Pinpoint the cell where the given text exists, returning its (x, y) midpoint coordinate. 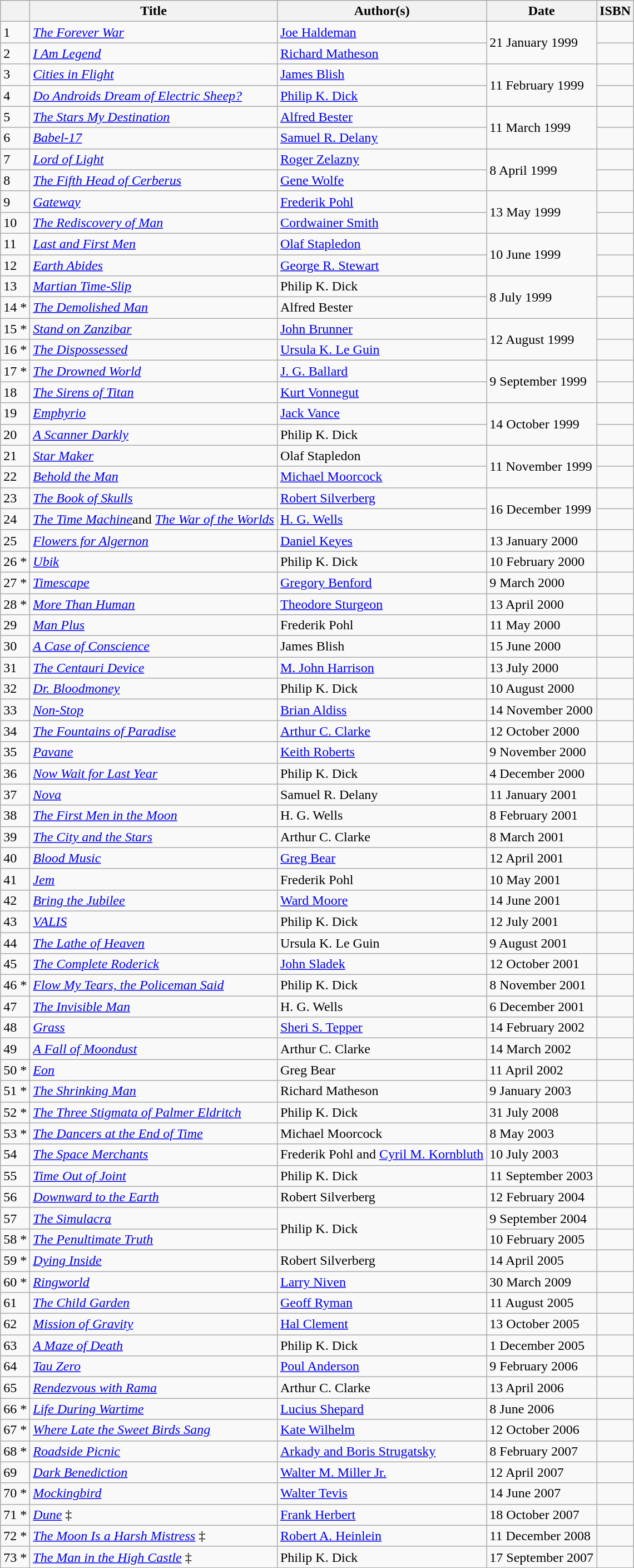
The Complete Roderick (153, 964)
The Centauri Device (153, 668)
Keith Roberts (382, 752)
The Man in the High Castle ‡ (153, 1557)
The Invisible Man (153, 1007)
Cordwainer Smith (382, 223)
The Book of Skulls (153, 498)
13 October 2005 (542, 1324)
17 September 2007 (542, 1557)
Do Androids Dream of Electric Sheep? (153, 96)
Flowers for Algernon (153, 540)
23 (16, 498)
10 July 2003 (542, 1155)
A Scanner Darkly (153, 435)
The Child Garden (153, 1303)
61 (16, 1303)
The Fifth Head of Cerberus (153, 180)
More Than Human (153, 604)
12 February 2004 (542, 1197)
10 June 1999 (542, 254)
44 (16, 943)
27 * (16, 583)
8 February 2001 (542, 816)
4 December 2000 (542, 773)
24 (16, 519)
10 August 2000 (542, 689)
59 * (16, 1260)
Frederik Pohl and Cyril M. Kornbluth (382, 1155)
28 * (16, 604)
Mockingbird (153, 1493)
14 April 2005 (542, 1260)
Nova (153, 795)
38 (16, 816)
Theodore Sturgeon (382, 604)
1 (16, 32)
54 (16, 1155)
14 November 2000 (542, 710)
72 * (16, 1536)
The Space Merchants (153, 1155)
58 * (16, 1239)
31 (16, 668)
A Case of Conscience (153, 647)
Flow My Tears, the Policeman Said (153, 985)
John Brunner (382, 329)
John Sladek (382, 964)
Robert A. Heinlein (382, 1536)
14 June 2007 (542, 1493)
9 September 1999 (542, 382)
11 December 2008 (542, 1536)
Frank Herbert (382, 1515)
Roger Zelazny (382, 159)
Behold the Man (153, 477)
19 (16, 413)
Ubik (153, 561)
69 (16, 1472)
46 * (16, 985)
31 July 2008 (542, 1112)
7 (16, 159)
Mission of Gravity (153, 1324)
8 July 1999 (542, 297)
11 September 2003 (542, 1176)
66 * (16, 1409)
34 (16, 731)
70 * (16, 1493)
Martian Time-Slip (153, 287)
J. G. Ballard (382, 371)
48 (16, 1028)
8 March 2001 (542, 837)
11 (16, 244)
8 May 2003 (542, 1133)
Time Out of Joint (153, 1176)
Where Late the Sweet Birds Sang (153, 1430)
21 January 1999 (542, 43)
Gregory Benford (382, 583)
The City and the Stars (153, 837)
21 (16, 456)
VALIS (153, 921)
George R. Stewart (382, 265)
The Simulacra (153, 1218)
51 * (16, 1091)
50 * (16, 1070)
Timescape (153, 583)
The Drowned World (153, 371)
16 December 1999 (542, 509)
56 (16, 1197)
11 April 2002 (542, 1070)
Life During Wartime (153, 1409)
The Dispossessed (153, 350)
8 (16, 180)
Kurt Vonnegut (382, 392)
M. John Harrison (382, 668)
Tau Zero (153, 1367)
9 February 2006 (542, 1367)
40 (16, 858)
8 February 2007 (542, 1451)
10 (16, 223)
Ward Moore (382, 900)
49 (16, 1049)
Walter Tevis (382, 1493)
Lord of Light (153, 159)
Babel-17 (153, 138)
14 March 2002 (542, 1049)
A Maze of Death (153, 1345)
9 November 2000 (542, 752)
30 March 2009 (542, 1281)
14 October 1999 (542, 424)
The Rediscovery of Man (153, 223)
11 November 1999 (542, 466)
13 (16, 287)
The First Men in the Moon (153, 816)
16 * (16, 350)
Kate Wilhelm (382, 1430)
Title (153, 11)
39 (16, 837)
Non-Stop (153, 710)
Dying Inside (153, 1260)
15 June 2000 (542, 647)
The Three Stigmata of Palmer Eldritch (153, 1112)
9 August 2001 (542, 943)
43 (16, 921)
18 October 2007 (542, 1515)
Daniel Keyes (382, 540)
Jem (153, 879)
The Stars My Destination (153, 117)
57 (16, 1218)
The Forever War (153, 32)
Cities in Flight (153, 75)
ISBN (615, 11)
41 (16, 879)
Author(s) (382, 11)
11 February 1999 (542, 85)
13 May 1999 (542, 212)
Rendezvous with Rama (153, 1388)
25 (16, 540)
8 June 2006 (542, 1409)
The Shrinking Man (153, 1091)
52 * (16, 1112)
12 October 2006 (542, 1430)
11 August 2005 (542, 1303)
29 (16, 625)
Pavane (153, 752)
I Am Legend (153, 53)
Star Maker (153, 456)
Jack Vance (382, 413)
14 June 2001 (542, 900)
9 (16, 201)
Gateway (153, 201)
9 March 2000 (542, 583)
6 (16, 138)
22 (16, 477)
13 January 2000 (542, 540)
10 February 2005 (542, 1239)
11 January 2001 (542, 795)
18 (16, 392)
13 April 2006 (542, 1388)
Poul Anderson (382, 1367)
Now Wait for Last Year (153, 773)
30 (16, 647)
64 (16, 1367)
9 September 2004 (542, 1218)
11 March 1999 (542, 127)
6 December 2001 (542, 1007)
Earth Abides (153, 265)
65 (16, 1388)
Arkady and Boris Strugatsky (382, 1451)
Roadside Picnic (153, 1451)
Man Plus (153, 625)
32 (16, 689)
Blood Music (153, 858)
Walter M. Miller Jr. (382, 1472)
26 * (16, 561)
37 (16, 795)
Dark Benediction (153, 1472)
The Demolished Man (153, 308)
Downward to the Earth (153, 1197)
A Fall of Moondust (153, 1049)
14 * (16, 308)
Stand on Zanzibar (153, 329)
The Fountains of Paradise (153, 731)
3 (16, 75)
Grass (153, 1028)
Ringworld (153, 1281)
Date (542, 11)
12 April 2001 (542, 858)
55 (16, 1176)
13 July 2000 (542, 668)
12 October 2000 (542, 731)
Geoff Ryman (382, 1303)
Lucius Shepard (382, 1409)
68 * (16, 1451)
42 (16, 900)
33 (16, 710)
Bring the Jubilee (153, 900)
The Lathe of Heaven (153, 943)
12 July 2001 (542, 921)
Sheri S. Tepper (382, 1028)
12 April 2007 (542, 1472)
12 August 1999 (542, 339)
12 (16, 265)
10 May 2001 (542, 879)
Gene Wolfe (382, 180)
63 (16, 1345)
5 (16, 117)
10 February 2000 (542, 561)
62 (16, 1324)
1 December 2005 (542, 1345)
Hal Clement (382, 1324)
The Time Machineand The War of the Worlds (153, 519)
73 * (16, 1557)
53 * (16, 1133)
35 (16, 752)
12 October 2001 (542, 964)
60 * (16, 1281)
Brian Aldiss (382, 710)
17 * (16, 371)
8 November 2001 (542, 985)
13 April 2000 (542, 604)
20 (16, 435)
The Moon Is a Harsh Mistress ‡ (153, 1536)
8 April 1999 (542, 170)
Eon (153, 1070)
71 * (16, 1515)
The Penultimate Truth (153, 1239)
The Sirens of Titan (153, 392)
Last and First Men (153, 244)
The Dancers at the End of Time (153, 1133)
67 * (16, 1430)
Dr. Bloodmoney (153, 689)
47 (16, 1007)
36 (16, 773)
Dune ‡ (153, 1515)
Joe Haldeman (382, 32)
4 (16, 96)
14 February 2002 (542, 1028)
15 * (16, 329)
Emphyrio (153, 413)
11 May 2000 (542, 625)
2 (16, 53)
45 (16, 964)
Larry Niven (382, 1281)
9 January 2003 (542, 1091)
